For the text-containing cell, return its midpoint in (X, Y) coordinate format. 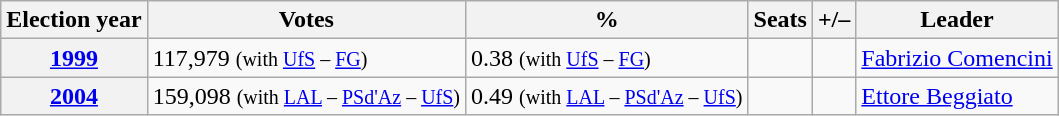
Election year (74, 20)
1999 (74, 58)
Ettore Beggiato (957, 96)
0.49 (with LAL – PSd'Az – UfS) (607, 96)
Leader (957, 20)
2004 (74, 96)
Votes (306, 20)
+/– (834, 20)
Seats (780, 20)
Fabrizio Comencini (957, 58)
% (607, 20)
0.38 (with UfS – FG) (607, 58)
117,979 (with UfS – FG) (306, 58)
159,098 (with LAL – PSd'Az – UfS) (306, 96)
